Locate the cell with the specified text and output its (X, Y) center coordinate. 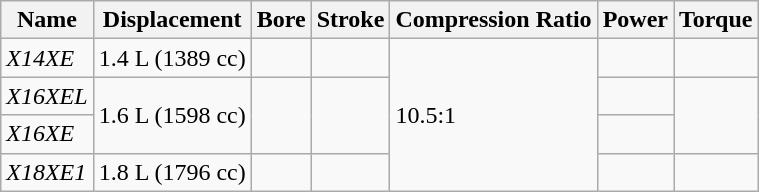
X14XE (47, 58)
10.5:1 (494, 115)
Compression Ratio (494, 20)
1.6 L (1598 cc) (172, 115)
Torque (716, 20)
Displacement (172, 20)
Name (47, 20)
X16XE (47, 134)
X18XE1 (47, 172)
1.4 L (1389 cc) (172, 58)
Stroke (350, 20)
1.8 L (1796 cc) (172, 172)
Power (635, 20)
Bore (281, 20)
X16XEL (47, 96)
